Provide the (x, y) coordinate of the cell's center where the given text is located.  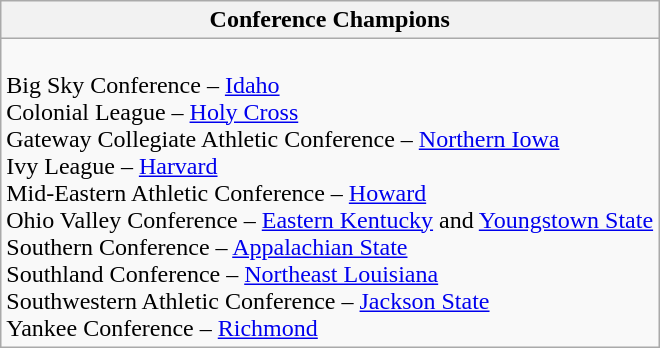
Conference Champions (330, 20)
